Find where the given text appears and provide that cell's center as (x, y) coordinate. 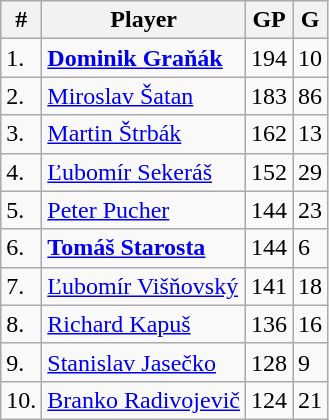
# (22, 20)
6 (310, 248)
10. (22, 400)
Branko Radivojevič (144, 400)
162 (270, 134)
Player (144, 20)
Dominik Graňák (144, 58)
1. (22, 58)
29 (310, 172)
141 (270, 286)
Peter Pucher (144, 210)
3. (22, 134)
Stanislav Jasečko (144, 362)
18 (310, 286)
128 (270, 362)
G (310, 20)
13 (310, 134)
5. (22, 210)
4. (22, 172)
Martin Štrbák (144, 134)
Tomáš Starosta (144, 248)
GP (270, 20)
Richard Kapuš (144, 324)
8. (22, 324)
Ľubomír Višňovský (144, 286)
9 (310, 362)
Miroslav Šatan (144, 96)
21 (310, 400)
152 (270, 172)
124 (270, 400)
183 (270, 96)
2. (22, 96)
136 (270, 324)
Ľubomír Sekeráš (144, 172)
10 (310, 58)
23 (310, 210)
7. (22, 286)
194 (270, 58)
9. (22, 362)
6. (22, 248)
16 (310, 324)
86 (310, 96)
